From the cell containing the given text, extract its center point as (X, Y) coordinate. 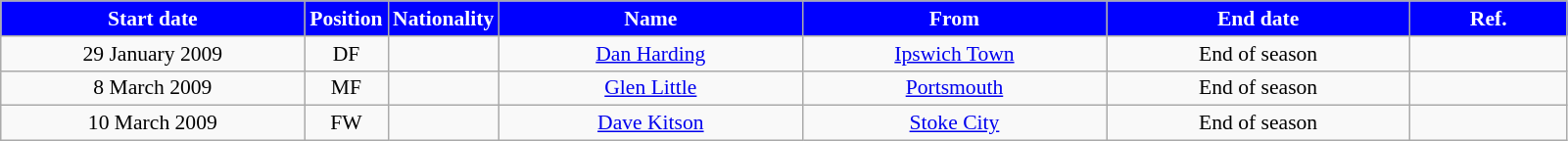
29 January 2009 (153, 54)
From (954, 19)
Dave Kitson (650, 123)
Position (347, 19)
Portsmouth (954, 88)
Nationality (443, 19)
10 March 2009 (153, 123)
Name (650, 19)
End date (1259, 19)
FW (347, 123)
Ipswich Town (954, 54)
MF (347, 88)
Dan Harding (650, 54)
8 March 2009 (153, 88)
DF (347, 54)
Ref. (1489, 19)
Start date (153, 19)
Stoke City (954, 123)
Glen Little (650, 88)
